Capture the cell that displays the provided text and extract its [x, y] central coordinate. 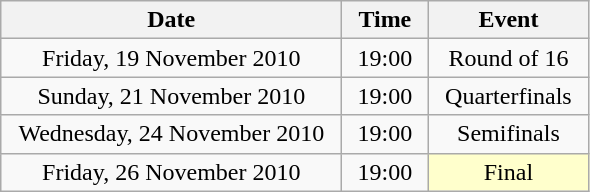
Final [508, 172]
Friday, 19 November 2010 [172, 58]
Semifinals [508, 134]
Event [508, 20]
Time [385, 20]
Round of 16 [508, 58]
Date [172, 20]
Friday, 26 November 2010 [172, 172]
Quarterfinals [508, 96]
Wednesday, 24 November 2010 [172, 134]
Sunday, 21 November 2010 [172, 96]
